Find where the given text appears and provide that cell's center as (x, y) coordinate. 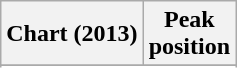
Chart (2013) (72, 34)
Peak position (189, 34)
